Pinpoint the cell where the given text exists, returning its [x, y] midpoint coordinate. 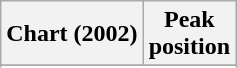
Peakposition [189, 34]
Chart (2002) [72, 34]
